Extract the [X, Y] coordinate from the center of the cell holding the provided text.  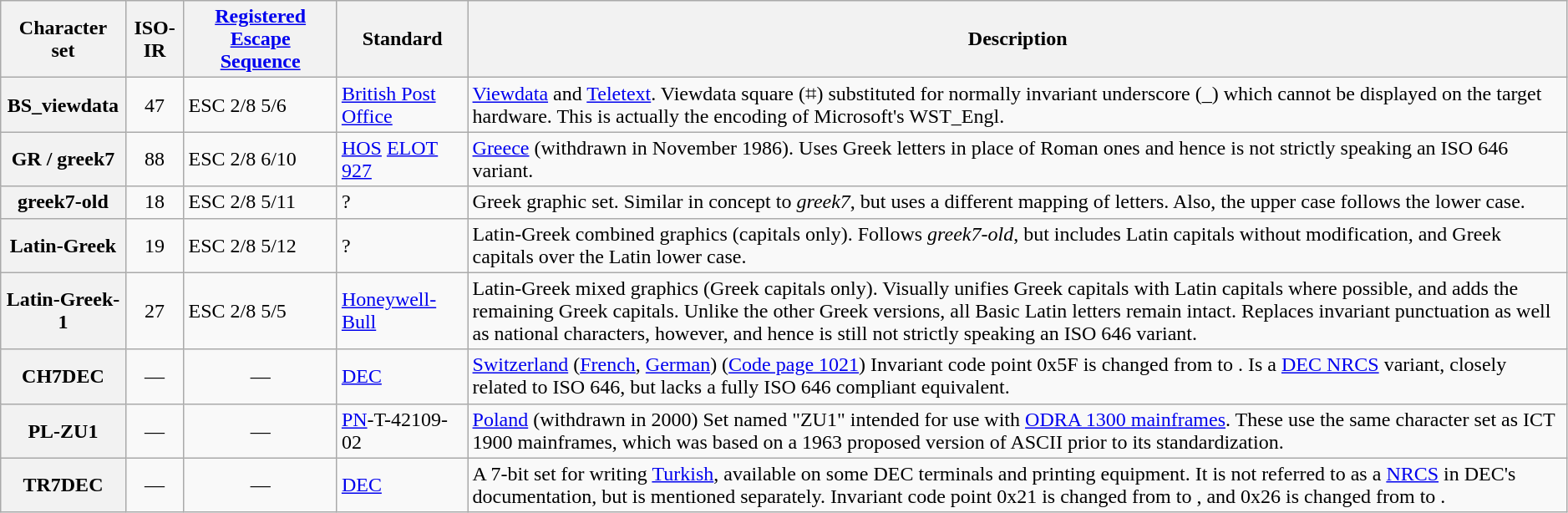
27 [155, 311]
ESC 2/8 5/12 [261, 246]
PN-⁠T⁠-⁠42109-02 [403, 431]
greek7-old [63, 202]
CH7DEC [63, 376]
Latin-Greek [63, 246]
Greece (withdrawn in November 1986). Uses Greek letters in place of Roman ones and hence is not strictly speaking an ISO 646 variant. [1017, 159]
ESC 2/8 5/11 [261, 202]
19 [155, 246]
GR / greek7 [63, 159]
47 [155, 105]
ESC 2/8 5/5 [261, 311]
PL-ZU1 [63, 431]
ESC 2/8 5/6 [261, 105]
Standard [403, 39]
88 [155, 159]
Honeywell-Bull [403, 311]
18 [155, 202]
Description [1017, 39]
HOS ELOT 927 [403, 159]
ESC 2/8 6/10 [261, 159]
BS_viewdata [63, 105]
Greek graphic set. Similar in concept to greek7, but uses a different mapping of letters. Also, the upper case follows the lower case. [1017, 202]
TR7DEC [63, 485]
Registered Escape Sequence [261, 39]
Latin-Greek-1 [63, 311]
British Post Office [403, 105]
Character set [63, 39]
ISO-IR [155, 39]
